Locate the cell with the specified text and output its [x, y] center coordinate. 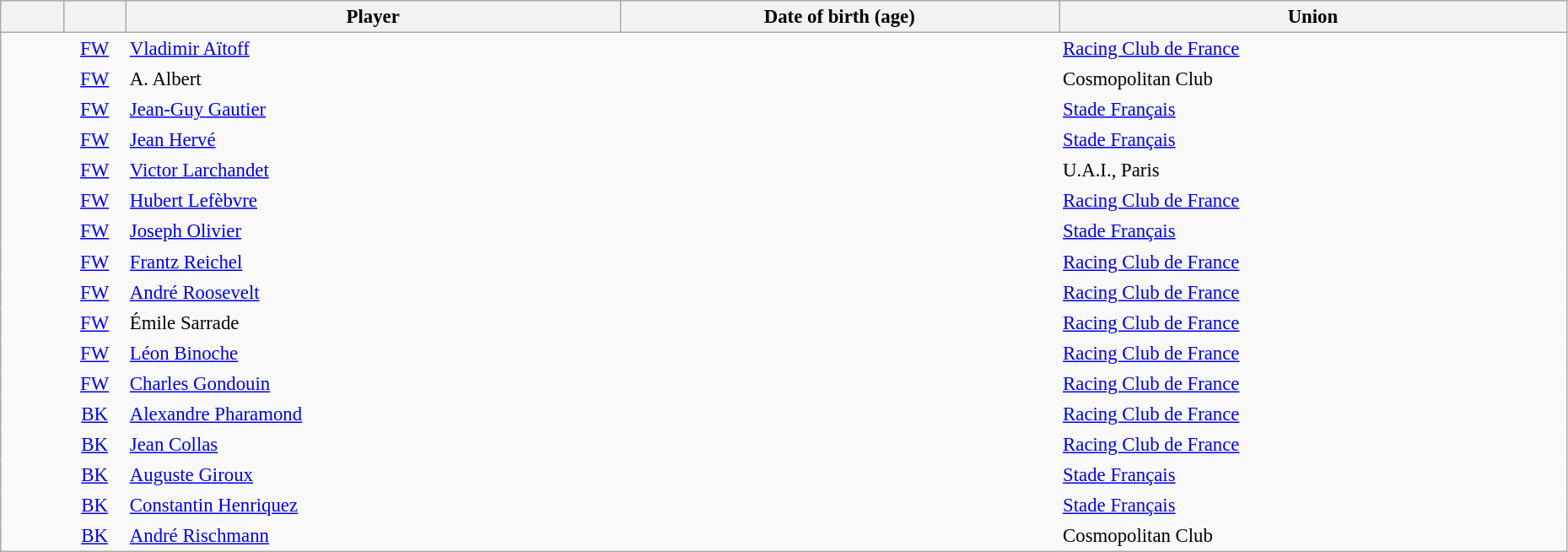
Victor Larchandet [373, 170]
Date of birth (age) [839, 17]
André Rischmann [373, 537]
Jean-Guy Gautier [373, 109]
Léon Binoche [373, 353]
Auguste Giroux [373, 475]
Alexandre Pharamond [373, 414]
U.A.I., Paris [1313, 170]
Vladimir Aïtoff [373, 49]
Charles Gondouin [373, 383]
Constantin Henriquez [373, 506]
Hubert Lefèbvre [373, 201]
Émile Sarrade [373, 322]
Jean Hervé [373, 140]
A. Albert [373, 78]
André Roosevelt [373, 292]
Player [373, 17]
Jean Collas [373, 444]
Frantz Reichel [373, 262]
Joseph Olivier [373, 231]
Union [1313, 17]
